Search for the cell housing the specified text and yield its [x, y] center coordinate. 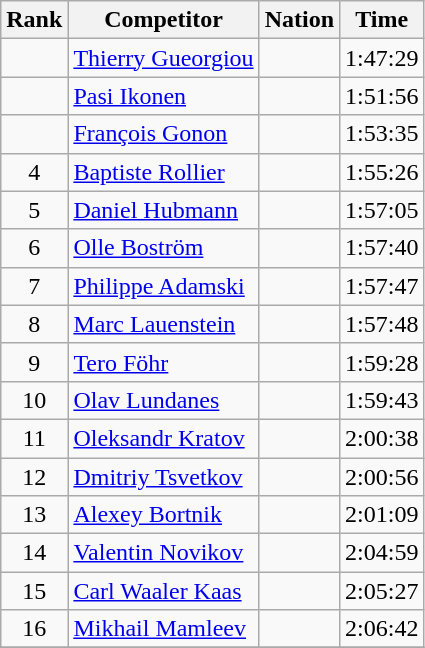
Thierry Gueorgiou [164, 58]
Alexey Bortnik [164, 515]
2:01:09 [382, 515]
1:57:48 [382, 324]
14 [34, 553]
Rank [34, 20]
Valentin Novikov [164, 553]
1:47:29 [382, 58]
2:00:38 [382, 438]
Pasi Ikonen [164, 96]
1:59:28 [382, 362]
1:57:47 [382, 286]
10 [34, 400]
Baptiste Rollier [164, 172]
Oleksandr Kratov [164, 438]
5 [34, 210]
9 [34, 362]
Competitor [164, 20]
2:04:59 [382, 553]
1:55:26 [382, 172]
15 [34, 591]
8 [34, 324]
Philippe Adamski [164, 286]
1:53:35 [382, 134]
1:57:40 [382, 248]
Dmitriy Tsvetkov [164, 477]
Marc Lauenstein [164, 324]
Mikhail Mamleev [164, 629]
1:51:56 [382, 96]
7 [34, 286]
Time [382, 20]
4 [34, 172]
6 [34, 248]
Nation [299, 20]
Olle Boström [164, 248]
2:05:27 [382, 591]
1:59:43 [382, 400]
12 [34, 477]
13 [34, 515]
Daniel Hubmann [164, 210]
2:00:56 [382, 477]
Olav Lundanes [164, 400]
Tero Föhr [164, 362]
1:57:05 [382, 210]
16 [34, 629]
2:06:42 [382, 629]
11 [34, 438]
Carl Waaler Kaas [164, 591]
François Gonon [164, 134]
